Pinpoint the cell where the given text exists, returning its (X, Y) midpoint coordinate. 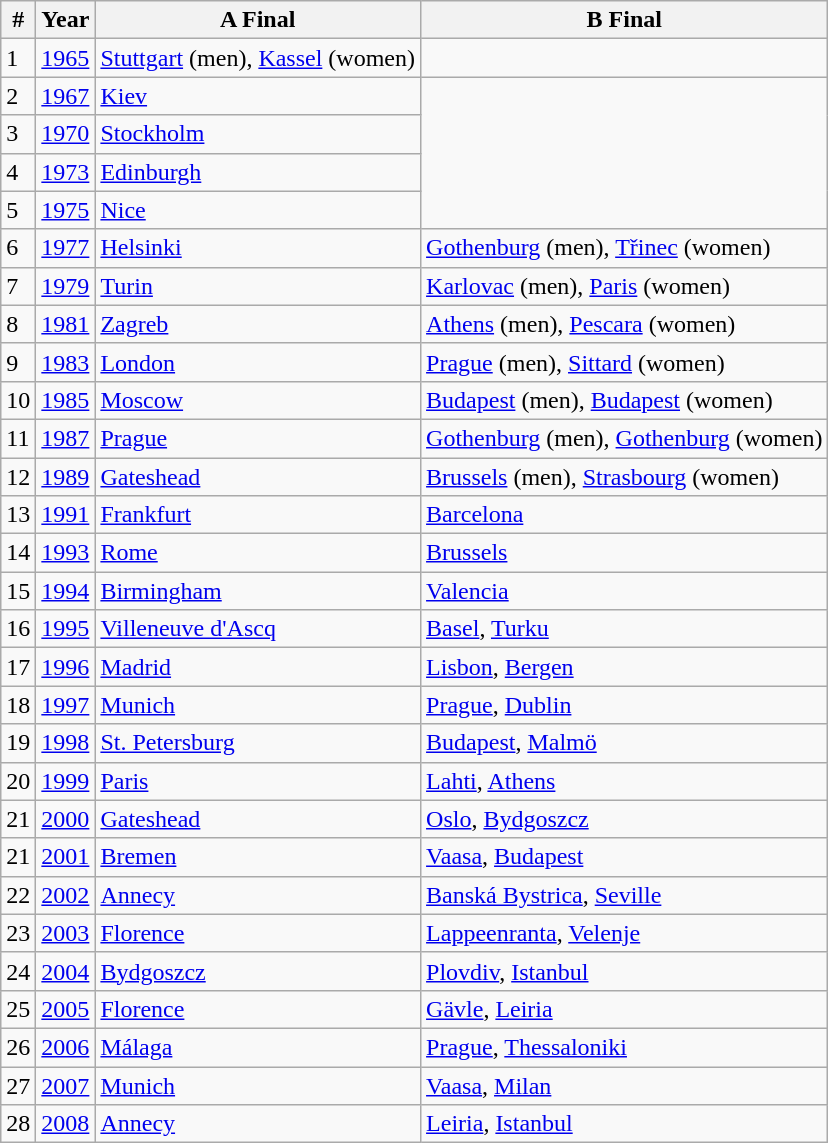
Year (66, 20)
1983 (66, 362)
1989 (66, 477)
24 (18, 971)
3 (18, 134)
2 (18, 96)
Prague, Thessaloniki (624, 1047)
Budapest, Malmö (624, 743)
5 (18, 210)
28 (18, 1124)
Budapest (men), Budapest (women) (624, 400)
1998 (66, 743)
Banská Bystrica, Seville (624, 895)
Edinburgh (258, 172)
17 (18, 667)
1996 (66, 667)
1997 (66, 705)
Lahti, Athens (624, 781)
22 (18, 895)
Bydgoszcz (258, 971)
8 (18, 324)
2003 (66, 933)
13 (18, 515)
Gothenburg (men), Třinec (women) (624, 248)
Nice (258, 210)
11 (18, 438)
Athens (men), Pescara (women) (624, 324)
Madrid (258, 667)
A Final (258, 20)
Vaasa, Budapest (624, 857)
14 (18, 553)
2000 (66, 819)
Frankfurt (258, 515)
20 (18, 781)
2005 (66, 1009)
1999 (66, 781)
Brussels (624, 553)
1965 (66, 58)
2008 (66, 1124)
1991 (66, 515)
15 (18, 591)
Turin (258, 286)
Bremen (258, 857)
Valencia (624, 591)
1995 (66, 629)
B Final (624, 20)
Lisbon, Bergen (624, 667)
St. Petersburg (258, 743)
1967 (66, 96)
Barcelona (624, 515)
7 (18, 286)
Birmingham (258, 591)
Stuttgart (men), Kassel (women) (258, 58)
Málaga (258, 1047)
Prague, Dublin (624, 705)
1987 (66, 438)
27 (18, 1085)
1 (18, 58)
1973 (66, 172)
Basel, Turku (624, 629)
1994 (66, 591)
1993 (66, 553)
2001 (66, 857)
1970 (66, 134)
Lappeenranta, Velenje (624, 933)
Kiev (258, 96)
Brussels (men), Strasbourg (women) (624, 477)
6 (18, 248)
16 (18, 629)
Zagreb (258, 324)
12 (18, 477)
1979 (66, 286)
London (258, 362)
1977 (66, 248)
1975 (66, 210)
23 (18, 933)
Gothenburg (men), Gothenburg (women) (624, 438)
Vaasa, Milan (624, 1085)
26 (18, 1047)
18 (18, 705)
Helsinki (258, 248)
1985 (66, 400)
Rome (258, 553)
Gävle, Leiria (624, 1009)
# (18, 20)
Villeneuve d'Ascq (258, 629)
Plovdiv, Istanbul (624, 971)
2002 (66, 895)
4 (18, 172)
Paris (258, 781)
25 (18, 1009)
19 (18, 743)
9 (18, 362)
Leiria, Istanbul (624, 1124)
10 (18, 400)
Karlovac (men), Paris (women) (624, 286)
2006 (66, 1047)
1981 (66, 324)
2004 (66, 971)
Prague (258, 438)
2007 (66, 1085)
Moscow (258, 400)
Prague (men), Sittard (women) (624, 362)
Oslo, Bydgoszcz (624, 819)
Stockholm (258, 134)
